Determine the [x, y] coordinate at the center of the cell enclosing the given text.  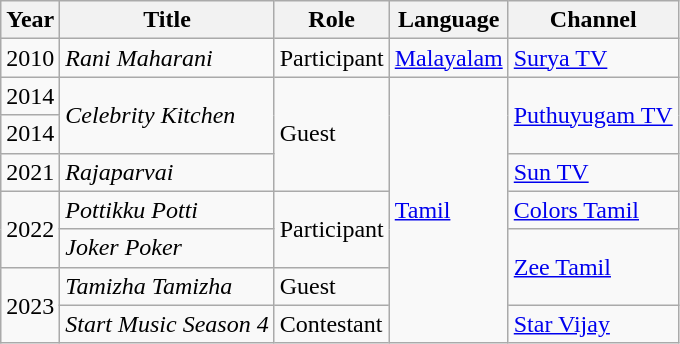
Celebrity Kitchen [167, 115]
2021 [30, 172]
Tamizha Tamizha [167, 286]
Language [448, 20]
Rani Maharani [167, 58]
Pottikku Potti [167, 210]
Sun TV [593, 172]
Joker Poker [167, 248]
2023 [30, 305]
Puthuyugam TV [593, 115]
2010 [30, 58]
Malayalam [448, 58]
Zee Tamil [593, 267]
Start Music Season 4 [167, 324]
Year [30, 20]
Tamil [448, 210]
Contestant [332, 324]
Star Vijay [593, 324]
Rajaparvai [167, 172]
2022 [30, 229]
Title [167, 20]
Role [332, 20]
Surya TV [593, 58]
Colors Tamil [593, 210]
Channel [593, 20]
